Return the [X, Y] coordinate for the center point of the cell that contains the specified text.  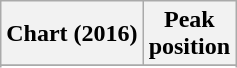
Chart (2016) [72, 34]
Peak position [189, 34]
